Search for the cell housing the specified text and yield its (X, Y) center coordinate. 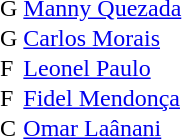
Fidel Mendonça (102, 98)
G (8, 38)
Leonel Paulo (102, 68)
Carlos Morais (102, 38)
